Provide the [X, Y] coordinate of the cell's center where the given text is located.  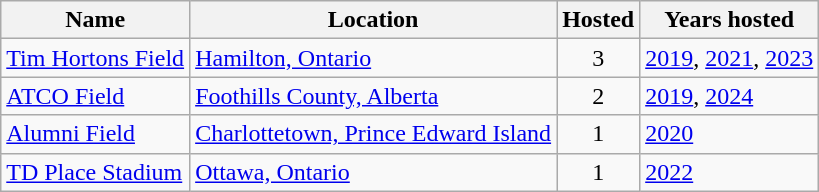
Location [374, 20]
2019, 2021, 2023 [730, 58]
2 [598, 96]
2019, 2024 [730, 96]
Hosted [598, 20]
Name [96, 20]
2020 [730, 134]
3 [598, 58]
Charlottetown, Prince Edward Island [374, 134]
Tim Hortons Field [96, 58]
Years hosted [730, 20]
2022 [730, 172]
TD Place Stadium [96, 172]
Ottawa, Ontario [374, 172]
Hamilton, Ontario [374, 58]
Alumni Field [96, 134]
ATCO Field [96, 96]
Foothills County, Alberta [374, 96]
